Extract the [x, y] coordinate from the center of the cell holding the provided text.  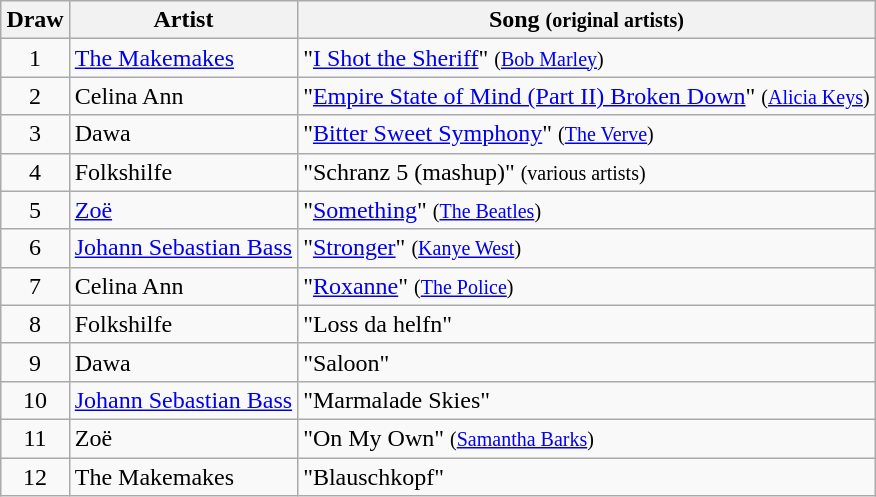
"Bitter Sweet Symphony" (The Verve) [587, 134]
2 [35, 96]
"Marmalade Skies" [587, 400]
8 [35, 324]
"Blauschkopf" [587, 477]
"Roxanne" (The Police) [587, 286]
Artist [183, 20]
"Loss da helfn" [587, 324]
"Empire State of Mind (Part II) Broken Down" (Alicia Keys) [587, 96]
"Schranz 5 (mashup)" (various artists) [587, 172]
"On My Own" (Samantha Barks) [587, 438]
5 [35, 210]
"Saloon" [587, 362]
Draw [35, 20]
3 [35, 134]
"Something" (The Beatles) [587, 210]
"I Shot the Sheriff" (Bob Marley) [587, 58]
4 [35, 172]
11 [35, 438]
Song (original artists) [587, 20]
10 [35, 400]
1 [35, 58]
7 [35, 286]
9 [35, 362]
6 [35, 248]
12 [35, 477]
"Stronger" (Kanye West) [587, 248]
